Provide the (x, y) coordinate of the cell's center where the given text is located.  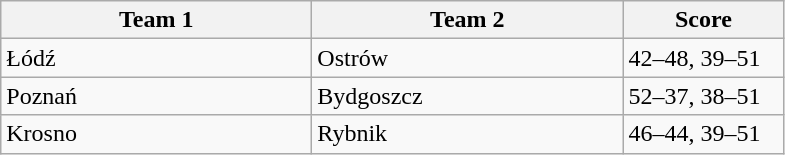
Krosno (156, 134)
Team 2 (468, 20)
Łódź (156, 58)
Team 1 (156, 20)
Bydgoszcz (468, 96)
Rybnik (468, 134)
42–48, 39–51 (704, 58)
52–37, 38–51 (704, 96)
Ostrów (468, 58)
46–44, 39–51 (704, 134)
Score (704, 20)
Poznań (156, 96)
